Capture the cell that displays the provided text and extract its (x, y) central coordinate. 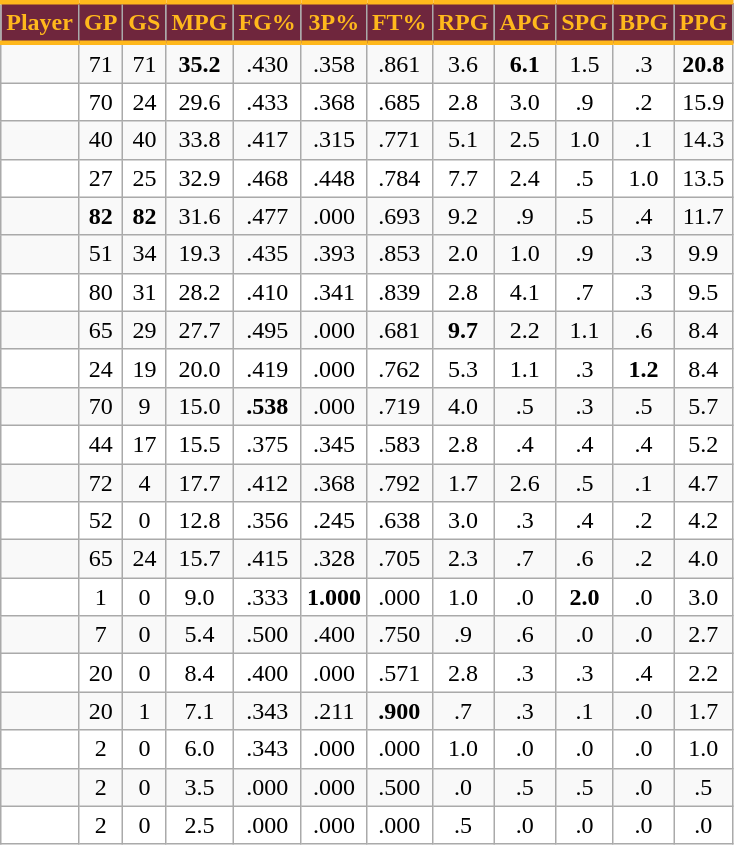
.750 (399, 635)
7 (100, 635)
.412 (267, 483)
GS (144, 22)
31 (144, 292)
5.3 (463, 368)
5.2 (704, 444)
.341 (334, 292)
20.8 (704, 63)
31.6 (200, 216)
14.3 (704, 140)
.315 (334, 140)
1.000 (334, 597)
.433 (267, 102)
PPG (704, 22)
80 (100, 292)
2.3 (463, 559)
FG% (267, 22)
.345 (334, 444)
2.4 (525, 178)
9.0 (200, 597)
.571 (399, 673)
17.7 (200, 483)
15.5 (200, 444)
.705 (399, 559)
27 (100, 178)
.861 (399, 63)
33.8 (200, 140)
SPG (585, 22)
28.2 (200, 292)
19.3 (200, 254)
.417 (267, 140)
35.2 (200, 63)
44 (100, 444)
4.2 (704, 521)
.719 (399, 406)
MPG (200, 22)
.839 (399, 292)
3.5 (200, 787)
.358 (334, 63)
51 (100, 254)
6.0 (200, 749)
2.7 (704, 635)
.393 (334, 254)
7.1 (200, 711)
.435 (267, 254)
4.7 (704, 483)
.415 (267, 559)
1.5 (585, 63)
.477 (267, 216)
.211 (334, 711)
.430 (267, 63)
.448 (334, 178)
4 (144, 483)
.900 (399, 711)
.583 (399, 444)
.771 (399, 140)
11.7 (704, 216)
.538 (267, 406)
1.2 (643, 368)
.681 (399, 330)
.693 (399, 216)
.853 (399, 254)
3P% (334, 22)
RPG (463, 22)
.468 (267, 178)
9.7 (463, 330)
9.5 (704, 292)
APG (525, 22)
29.6 (200, 102)
Player (40, 22)
.685 (399, 102)
6.1 (525, 63)
15.0 (200, 406)
.495 (267, 330)
15.7 (200, 559)
.792 (399, 483)
3.6 (463, 63)
.356 (267, 521)
9.9 (704, 254)
19 (144, 368)
.333 (267, 597)
15.9 (704, 102)
.762 (399, 368)
52 (100, 521)
29 (144, 330)
5.7 (704, 406)
FT% (399, 22)
72 (100, 483)
.784 (399, 178)
.245 (334, 521)
9.2 (463, 216)
34 (144, 254)
20.0 (200, 368)
.410 (267, 292)
12.8 (200, 521)
7.7 (463, 178)
2.6 (525, 483)
GP (100, 22)
32.9 (200, 178)
13.5 (704, 178)
17 (144, 444)
9 (144, 406)
.328 (334, 559)
.638 (399, 521)
25 (144, 178)
.419 (267, 368)
4.1 (525, 292)
27.7 (200, 330)
5.4 (200, 635)
.375 (267, 444)
5.1 (463, 140)
BPG (643, 22)
